From the cell containing the given text, extract its center point as [X, Y] coordinate. 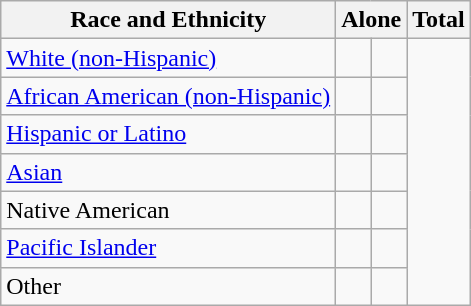
Pacific Islander [168, 248]
Asian [168, 172]
Alone [372, 20]
Native American [168, 210]
Race and Ethnicity [168, 20]
African American (non-Hispanic) [168, 96]
White (non-Hispanic) [168, 58]
Total [439, 20]
Hispanic or Latino [168, 134]
Other [168, 286]
